Find where the given text appears and provide that cell's center as [X, Y] coordinate. 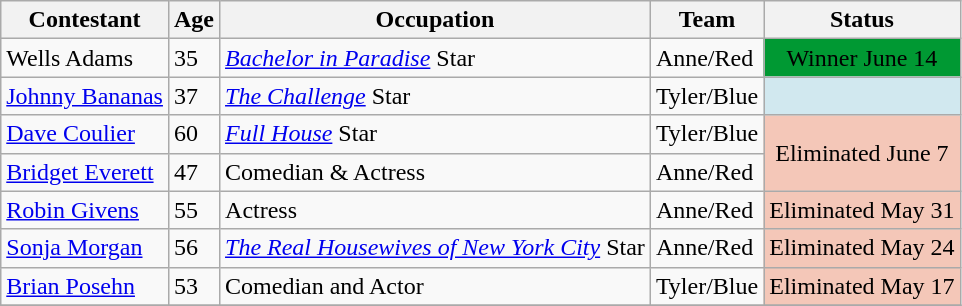
Dave Coulier [85, 134]
Actress [436, 210]
Status [862, 20]
The Challenge Star [436, 96]
Winner June 14 [862, 58]
Eliminated May 17 [862, 286]
Eliminated May 24 [862, 248]
Contestant [85, 20]
Wells Adams [85, 58]
Bridget Everett [85, 172]
53 [194, 286]
Eliminated May 31 [862, 210]
Johnny Bananas [85, 96]
Eliminated June 7 [862, 153]
Bachelor in Paradise Star [436, 58]
60 [194, 134]
Robin Givens [85, 210]
The Real Housewives of New York City Star [436, 248]
Occupation [436, 20]
Sonja Morgan [85, 248]
Team [706, 20]
Brian Posehn [85, 286]
Full House Star [436, 134]
47 [194, 172]
Comedian & Actress [436, 172]
55 [194, 210]
35 [194, 58]
37 [194, 96]
Age [194, 20]
Comedian and Actor [436, 286]
56 [194, 248]
